Pinpoint the cell where the given text exists, returning its [X, Y] midpoint coordinate. 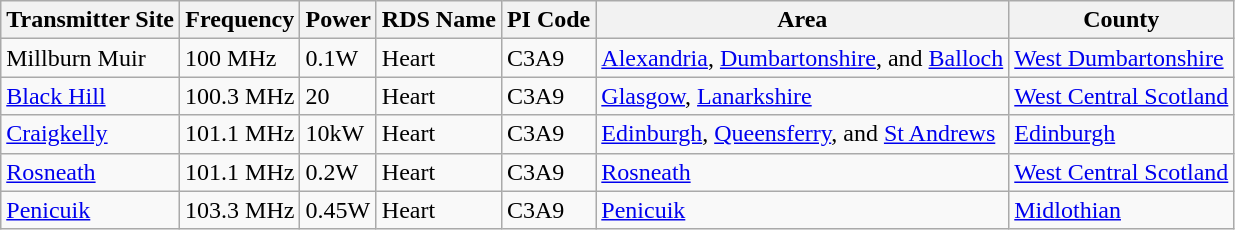
Millburn Muir [90, 58]
100 MHz [240, 58]
20 [338, 96]
West Dumbartonshire [1122, 58]
Edinburgh [1122, 134]
RDS Name [438, 20]
Black Hill [90, 96]
Alexandria, Dumbartonshire, and Balloch [802, 58]
Frequency [240, 20]
PI Code [548, 20]
Power [338, 20]
0.45W [338, 210]
Transmitter Site [90, 20]
0.2W [338, 172]
10kW [338, 134]
Area [802, 20]
Craigkelly [90, 134]
Midlothian [1122, 210]
Edinburgh, Queensferry, and St Andrews [802, 134]
0.1W [338, 58]
103.3 MHz [240, 210]
County [1122, 20]
100.3 MHz [240, 96]
Glasgow, Lanarkshire [802, 96]
